Return the (x, y) coordinate for the center point of the cell that contains the specified text.  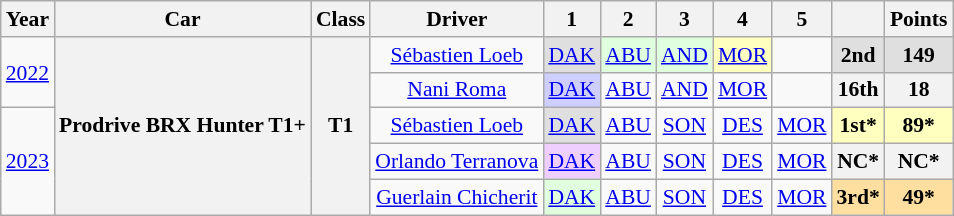
89* (919, 126)
T1 (340, 126)
Prodrive BRX Hunter T1+ (182, 126)
Car (182, 19)
Nani Roma (456, 90)
2 (628, 19)
16th (858, 90)
149 (919, 55)
Class (340, 19)
Driver (456, 19)
3rd* (858, 197)
2nd (858, 55)
49* (919, 197)
Orlando Terranova (456, 162)
5 (802, 19)
2022 (28, 72)
1st* (858, 126)
4 (742, 19)
3 (684, 19)
Year (28, 19)
Points (919, 19)
1 (572, 19)
2023 (28, 162)
Guerlain Chicherit (456, 197)
18 (919, 90)
